Locate the cell with the specified text and output its (X, Y) center coordinate. 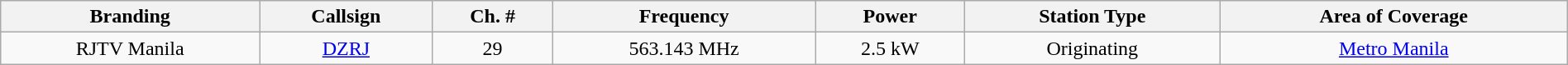
DZRJ (347, 48)
29 (493, 48)
Frequency (684, 17)
Power (890, 17)
Station Type (1092, 17)
Callsign (347, 17)
Branding (131, 17)
Area of Coverage (1394, 17)
563.143 MHz (684, 48)
2.5 kW (890, 48)
Originating (1092, 48)
Metro Manila (1394, 48)
Ch. # (493, 17)
RJTV Manila (131, 48)
